Pinpoint the cell where the given text exists, returning its [x, y] midpoint coordinate. 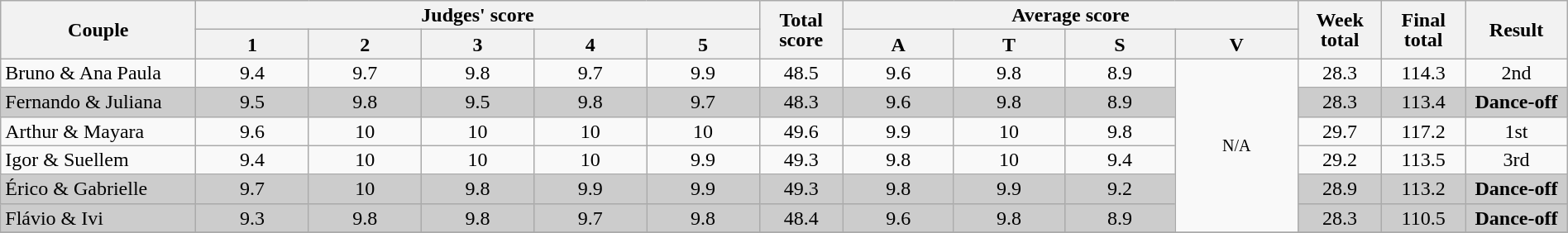
Bruno & Ana Paula [98, 73]
48.3 [801, 102]
Average score [1070, 15]
110.5 [1424, 218]
Total score [801, 30]
5 [703, 45]
4 [590, 45]
48.4 [801, 218]
Result [1517, 30]
2 [365, 45]
117.2 [1424, 131]
29.2 [1340, 160]
A [898, 45]
1st [1517, 131]
Judges' score [478, 15]
3 [477, 45]
T [1009, 45]
49.6 [801, 131]
3rd [1517, 160]
Arthur & Mayara [98, 131]
2nd [1517, 73]
Fernando & Juliana [98, 102]
113.5 [1424, 160]
Igor & Suellem [98, 160]
114.3 [1424, 73]
28.9 [1340, 188]
S [1120, 45]
9.2 [1120, 188]
29.7 [1340, 131]
Couple [98, 30]
113.4 [1424, 102]
1 [252, 45]
Flávio & Ivi [98, 218]
9.3 [252, 218]
Final total [1424, 30]
Érico & Gabrielle [98, 188]
113.2 [1424, 188]
N/A [1237, 145]
V [1237, 45]
48.5 [801, 73]
Week total [1340, 30]
